Locate the cell with the specified text and output its [X, Y] center coordinate. 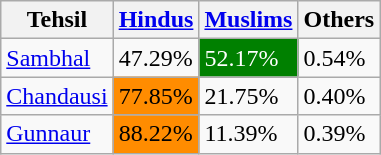
Hindus [156, 20]
88.22% [156, 134]
Muslims [248, 20]
21.75% [248, 96]
Others [339, 20]
Chandausi [57, 96]
11.39% [248, 134]
47.29% [156, 58]
0.54% [339, 58]
Tehsil [57, 20]
0.40% [339, 96]
Sambhal [57, 58]
52.17% [248, 58]
77.85% [156, 96]
0.39% [339, 134]
Gunnaur [57, 134]
